Extract the (X, Y) coordinate from the center of the cell holding the provided text.  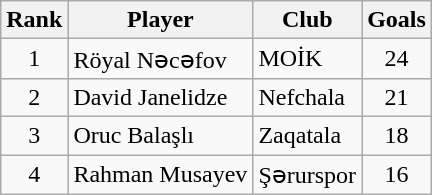
2 (34, 97)
3 (34, 135)
Şərurspor (308, 174)
Goals (397, 20)
Rahman Musayev (160, 174)
Player (160, 20)
4 (34, 174)
16 (397, 174)
1 (34, 59)
21 (397, 97)
Röyal Nəcəfov (160, 59)
Club (308, 20)
24 (397, 59)
Nefchala (308, 97)
MOİK (308, 59)
Zaqatala (308, 135)
Rank (34, 20)
David Janelidze (160, 97)
Oruc Balaşlı (160, 135)
18 (397, 135)
